Detect which cell encompasses the target text, then output its (X, Y) center coordinate. 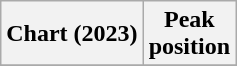
Chart (2023) (72, 34)
Peakposition (189, 34)
